Locate the cell with the specified text and output its [x, y] center coordinate. 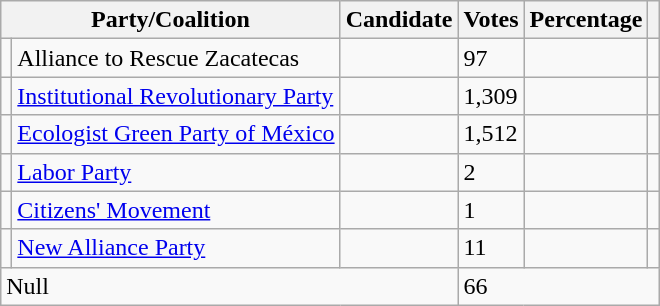
1,309 [491, 96]
Null [230, 286]
97 [491, 58]
Ecologist Green Party of México [176, 134]
11 [491, 248]
Percentage [586, 20]
1 [491, 210]
Alliance to Rescue Zacatecas [176, 58]
1,512 [491, 134]
Labor Party [176, 172]
Citizens' Movement [176, 210]
Votes [491, 20]
Candidate [399, 20]
Institutional Revolutionary Party [176, 96]
66 [558, 286]
2 [491, 172]
New Alliance Party [176, 248]
Party/Coalition [170, 20]
